Return [x, y] of the center of cell containing provided text 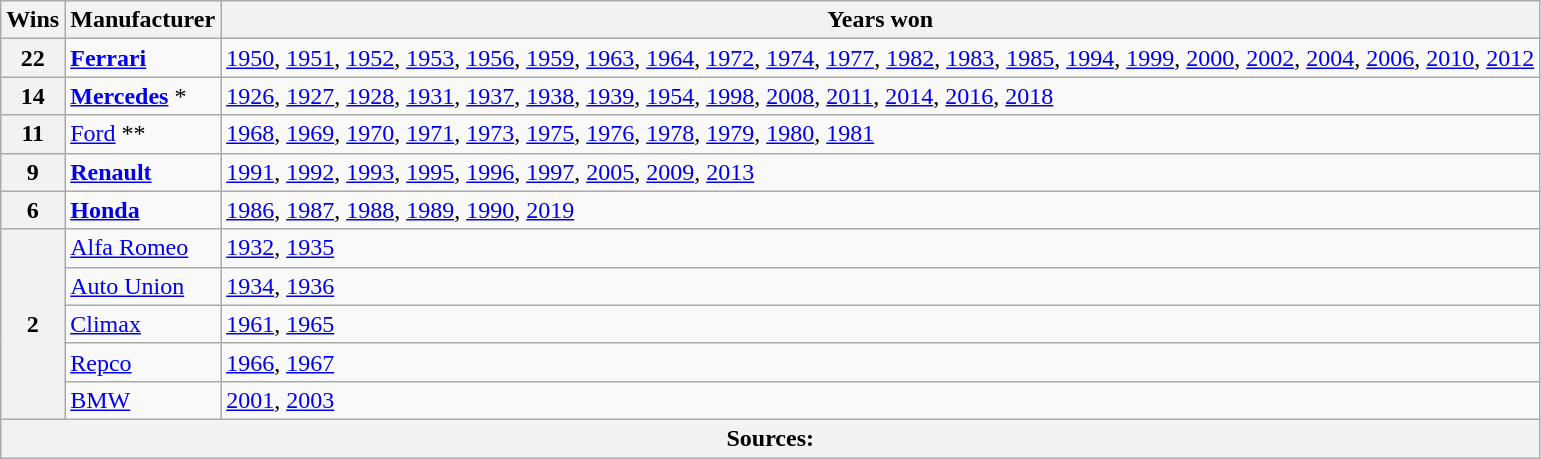
1968, 1969, 1970, 1971, 1973, 1975, 1976, 1978, 1979, 1980, 1981 [880, 134]
Mercedes * [143, 96]
6 [33, 210]
1926, 1927, 1928, 1931, 1937, 1938, 1939, 1954, 1998, 2008, 2011, 2014, 2016, 2018 [880, 96]
1986, 1987, 1988, 1989, 1990, 2019 [880, 210]
14 [33, 96]
1966, 1967 [880, 362]
11 [33, 134]
Years won [880, 20]
Wins [33, 20]
Ford ** [143, 134]
1934, 1936 [880, 286]
Climax [143, 324]
Honda [143, 210]
1932, 1935 [880, 248]
2001, 2003 [880, 400]
Manufacturer [143, 20]
22 [33, 58]
1961, 1965 [880, 324]
9 [33, 172]
1991, 1992, 1993, 1995, 1996, 1997, 2005, 2009, 2013 [880, 172]
1950, 1951, 1952, 1953, 1956, 1959, 1963, 1964, 1972, 1974, 1977, 1982, 1983, 1985, 1994, 1999, 2000, 2002, 2004, 2006, 2010, 2012 [880, 58]
Ferrari [143, 58]
BMW [143, 400]
Auto Union [143, 286]
2 [33, 324]
Renault [143, 172]
Alfa Romeo [143, 248]
Repco [143, 362]
Sources: [770, 438]
